From the cell containing the given text, extract its center point as (X, Y) coordinate. 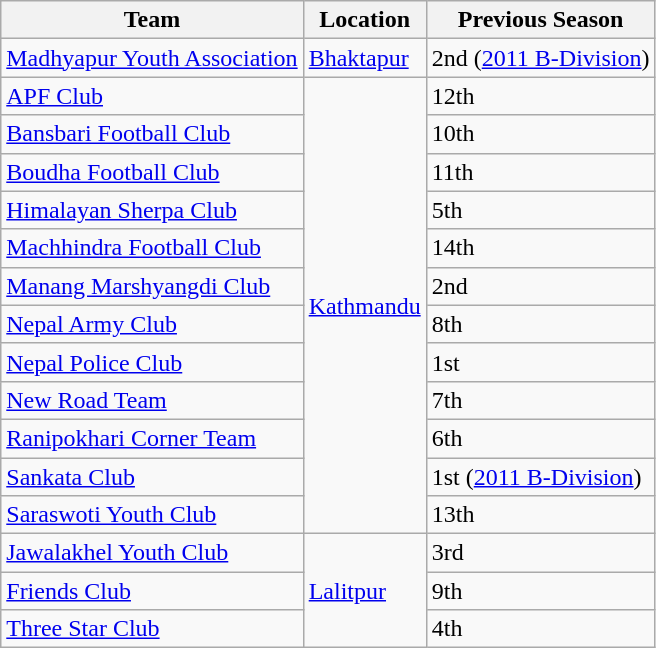
Bansbari Football Club (152, 134)
Madhyapur Youth Association (152, 58)
6th (540, 438)
Location (364, 20)
Team (152, 20)
Lalitpur (364, 591)
Saraswoti Youth Club (152, 515)
New Road Team (152, 400)
Boudha Football Club (152, 172)
5th (540, 210)
Manang Marshyangdi Club (152, 286)
3rd (540, 553)
4th (540, 629)
Kathmandu (364, 306)
12th (540, 96)
1st (540, 362)
10th (540, 134)
11th (540, 172)
9th (540, 591)
2nd (2011 B-Division) (540, 58)
Machhindra Football Club (152, 248)
Nepal Police Club (152, 362)
Himalayan Sherpa Club (152, 210)
Jawalakhel Youth Club (152, 553)
1st (2011 B-Division) (540, 477)
8th (540, 324)
Previous Season (540, 20)
14th (540, 248)
Bhaktapur (364, 58)
Ranipokhari Corner Team (152, 438)
Three Star Club (152, 629)
2nd (540, 286)
Sankata Club (152, 477)
Friends Club (152, 591)
APF Club (152, 96)
Nepal Army Club (152, 324)
7th (540, 400)
13th (540, 515)
